Capture the cell that displays the provided text and extract its [x, y] central coordinate. 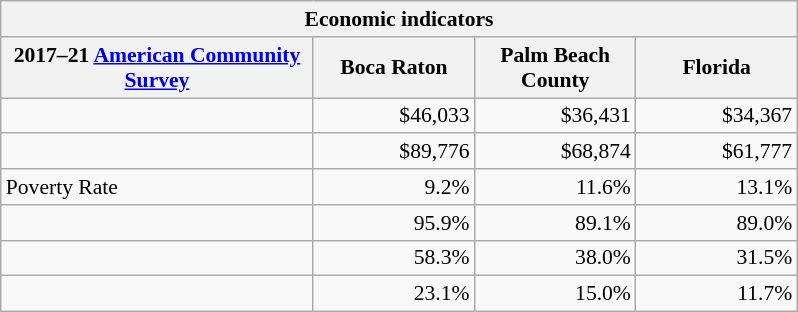
89.0% [716, 223]
$61,777 [716, 152]
$34,367 [716, 116]
9.2% [394, 187]
11.7% [716, 294]
31.5% [716, 258]
2017–21 American Community Survey [158, 68]
$46,033 [394, 116]
Economic indicators [399, 19]
Florida [716, 68]
$68,874 [556, 152]
$89,776 [394, 152]
11.6% [556, 187]
38.0% [556, 258]
15.0% [556, 294]
$36,431 [556, 116]
Boca Raton [394, 68]
Palm Beach County [556, 68]
Poverty Rate [158, 187]
23.1% [394, 294]
13.1% [716, 187]
58.3% [394, 258]
95.9% [394, 223]
89.1% [556, 223]
